Search for the cell housing the specified text and yield its (X, Y) center coordinate. 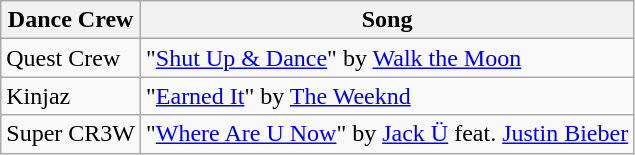
"Shut Up & Dance" by Walk the Moon (386, 58)
"Where Are U Now" by Jack Ü feat. Justin Bieber (386, 134)
Song (386, 20)
Quest Crew (71, 58)
Dance Crew (71, 20)
"Earned It" by The Weeknd (386, 96)
Kinjaz (71, 96)
Super CR3W (71, 134)
